Search for the cell housing the specified text and yield its (x, y) center coordinate. 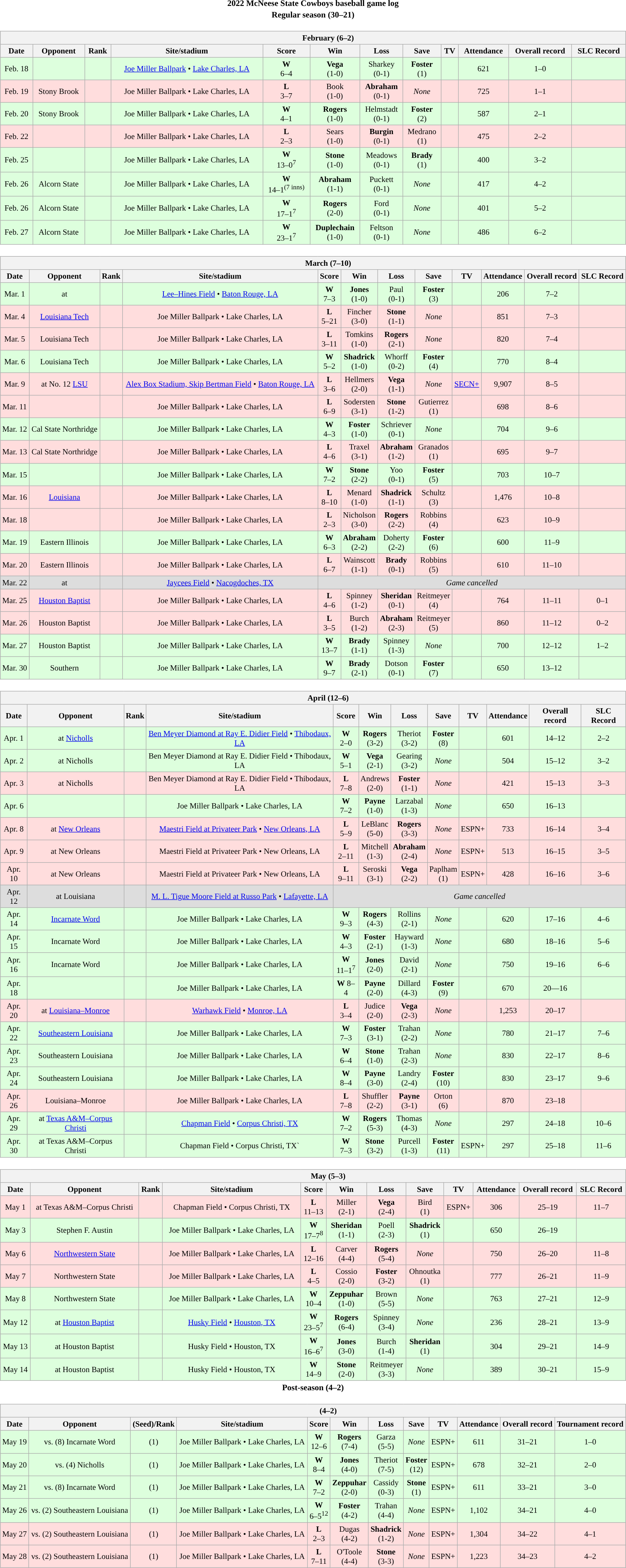
Helmstadt(0-1) (381, 114)
Abraham(0-1) (381, 91)
Apr. 3 (14, 784)
Burch(1-2) (359, 623)
Zeppuhar(1-0) (347, 1298)
Larzabal(1-3) (409, 806)
860 (503, 623)
28–21 (548, 1322)
23–17 (555, 1078)
12–9 (601, 1298)
3–6 (604, 874)
10–8 (552, 497)
L2–11 (346, 851)
Rogers(5-4) (386, 1254)
W6–512 (319, 1510)
L7–11 (319, 1556)
587 (483, 114)
Abraham(1-2) (396, 452)
Apr. 1 (14, 738)
21–17 (555, 1033)
Jones(2-0) (375, 965)
Apr. 14 (14, 918)
Southern (64, 668)
1,253 (508, 1011)
29–21 (548, 1346)
Garza(5-5) (386, 1442)
601 (508, 738)
Payne(3-1) (409, 1101)
Whorff(0-2) (396, 362)
W9–7 (329, 668)
Carver(4-4) (347, 1254)
304 (496, 1346)
0–2 (603, 623)
6–2 (540, 232)
Sheridan(1) (425, 1346)
Mar. 12 (15, 430)
Feb. 20 (17, 114)
19–16 (555, 965)
L3–4 (346, 1011)
15–13 (555, 784)
L4–5 (313, 1276)
Shuffler(2-2) (375, 1101)
Apr. 22 (14, 1033)
Apr. 26 (14, 1101)
May 26 (15, 1510)
Apr. 20 (14, 1011)
L8–10 (329, 497)
11–10 (552, 564)
Theriot(3-2) (409, 738)
Foster(9) (443, 988)
10–6 (604, 1123)
at Louisiana (75, 896)
16–16 (555, 874)
Schultz(3) (433, 497)
16–13 (555, 806)
3–4 (604, 828)
May 7 (15, 1276)
Feb. 18 (17, 68)
Mar. 18 (15, 520)
733 (508, 828)
486 (483, 232)
Rogers(7-4) (349, 1442)
Bird(1) (425, 1207)
Vega(2-2) (409, 874)
Spinney(1-2) (359, 601)
780 (508, 1033)
Andrews(2-0) (375, 784)
W4–1 (286, 114)
Duplechain(1-0) (335, 232)
May 14 (15, 1370)
16–14 (555, 828)
Foster(3-2) (386, 1276)
Jones(1-0) (359, 294)
Trahan(2-3) (409, 1056)
4–1 (590, 1534)
Lee–Hines Field • Baton Rouge, LA (220, 294)
Mar. 13 (15, 452)
Apr. 30 (14, 1146)
24–18 (555, 1123)
Vega(2-3) (409, 1011)
26–21 (548, 1276)
(Seed)/Rank (154, 1424)
W14–9 (313, 1370)
Dillard(4-3) (409, 988)
Orton(6) (443, 1101)
7–3 (552, 316)
W6–3 (329, 542)
704 (503, 430)
5–6 (604, 941)
Brady(2-1) (359, 668)
Reitmeyer(3-3) (386, 1370)
Jones(4-0) (349, 1465)
Apr. 6 (14, 806)
Hayward(1-3) (409, 941)
May 28 (15, 1556)
May 6 (15, 1254)
770 (503, 362)
3–3 (604, 784)
Reitmeyer(5) (433, 623)
Reitmeyer(4) (433, 601)
Foster(3) (433, 294)
1–2 (603, 645)
13–12 (552, 668)
Mar. 11 (15, 406)
March (7–10) (313, 263)
Mar. 16 (15, 497)
Vega(2-4) (386, 1207)
428 (508, 874)
11–8 (601, 1254)
May 27 (15, 1534)
L6–9 (329, 406)
Thomas(4-3) (409, 1123)
Miller(2-1) (347, 1207)
678 (479, 1465)
L9–11 (346, 874)
Mar. 5 (15, 339)
Foster(4-2) (349, 1510)
W23–57 (313, 1322)
Fincher(3-0) (359, 316)
11–7 (601, 1207)
Tomkins(1-0) (359, 339)
LeBlanc(5-0) (375, 828)
Payne(3-0) (375, 1078)
Feb. 19 (17, 91)
417 (483, 184)
Puckett(0-1) (381, 184)
Foster(11) (443, 1146)
26–19 (548, 1230)
421 (508, 784)
Apr. 29 (14, 1123)
7–6 (604, 1033)
M. L. Tigue Moore Field at Russo Park • Lafayette, LA (240, 896)
Feb. 25 (17, 160)
Burgin(0-1) (381, 136)
Foster(8) (443, 738)
621 (483, 68)
Foster(4) (433, 362)
Warhawk Field • Monroe, LA (240, 1011)
L3–5 (329, 623)
Yoo(0-1) (396, 474)
Feb. 27 (17, 232)
Apr. 9 (14, 851)
32–21 (527, 1465)
Apr. 8 (14, 828)
L6–7 (329, 564)
Doherty(2-2) (396, 542)
Sheridan(1-1) (347, 1230)
Mar. 1 (15, 294)
Apr. 12 (14, 896)
Cossio(2-0) (347, 1276)
L5–9 (346, 828)
Mar. 30 (15, 668)
23–18 (555, 1101)
820 (503, 339)
Poell(2-3) (386, 1230)
L3–6 (329, 384)
Burch(1-4) (386, 1346)
680 (508, 941)
1,304 (479, 1534)
7–4 (552, 339)
Trahan(2-2) (409, 1033)
34–23 (527, 1556)
698 (503, 406)
764 (503, 601)
Feltson(0-1) (381, 232)
Rogers(2-1) (396, 339)
16–15 (555, 851)
25–19 (548, 1207)
O'Toole(4-4) (349, 1556)
777 (496, 1276)
Rogers(4-3) (375, 918)
4–6 (604, 918)
11–11 (552, 601)
Abraham(1-1) (335, 184)
30–21 (548, 1370)
20—16 (555, 988)
W13–7 (329, 645)
Sodersten(3-1) (359, 406)
600 (503, 542)
8–5 (552, 384)
Sears(1-0) (335, 136)
Sheridan(0-1) (396, 601)
Shadrick(1-2) (386, 1534)
620 (508, 918)
14–12 (555, 738)
Dotson(0-1) (396, 668)
SECN+ (467, 384)
May 21 (15, 1487)
6–6 (604, 965)
Brady(0-1) (396, 564)
Judice(2-0) (375, 1011)
Mar. 4 (15, 316)
(4–2) (313, 1411)
725 (483, 91)
Meadows(0-1) (381, 160)
623 (503, 520)
10–9 (552, 520)
Foster(6) (433, 542)
31–21 (527, 1442)
9,907 (503, 384)
Mar. 9 (15, 384)
17–16 (555, 918)
Apr. 16 (14, 965)
Paul(0-1) (396, 294)
Foster(2-1) (375, 941)
Schriever(0-1) (396, 430)
W16–67 (313, 1346)
Mar. 20 (15, 564)
Mar. 15 (15, 474)
Brady(1-1) (359, 645)
Ford(0-1) (381, 208)
February (6–2) (313, 38)
L11–13 (313, 1207)
W2–0 (346, 738)
Mar. 25 (15, 601)
Vega(1-0) (335, 68)
W17–78 (313, 1230)
Shadrick(1) (425, 1230)
Mitchell(1-3) (375, 851)
Paplham(1) (443, 874)
at No. 12 LSU (64, 384)
Stone(1-1) (396, 316)
Payne(2-0) (375, 988)
13–9 (601, 1322)
Stephen F. Austin (85, 1230)
Cassidy(0-3) (386, 1487)
Traxel(3-1) (359, 452)
Rogers(1-0) (335, 114)
Stone(3-2) (375, 1146)
L3–11 (329, 339)
Book(1-0) (335, 91)
David(2-1) (409, 965)
8–4 (552, 362)
Abraham(2-3) (396, 623)
870 (508, 1101)
Foster(1-1) (409, 784)
33–21 (527, 1487)
Shadrick(1-0) (359, 362)
W11–17 (346, 965)
May 13 (15, 1346)
L5–21 (329, 316)
1,102 (479, 1510)
Mar. 26 (15, 623)
851 (503, 316)
9–7 (552, 452)
306 (496, 1207)
18–16 (555, 941)
W14–1(7 inns) (286, 184)
Spinney(3-4) (386, 1322)
34–22 (527, 1534)
Seroski(3-1) (375, 874)
475 (483, 136)
27–21 (548, 1298)
400 (483, 160)
W23–17 (286, 232)
11–12 (552, 623)
Jaycees Field • Nacogdoches, TX (220, 582)
763 (496, 1298)
Foster(10) (443, 1078)
Foster(1-0) (359, 430)
513 (508, 851)
Brown(5-5) (386, 1298)
Abraham(2-2) (359, 542)
Rogers(3-2) (375, 738)
Shadrick(1-1) (396, 497)
1,223 (479, 1556)
W5–1 (346, 761)
Stone(3-3) (386, 1556)
670 (508, 988)
Zeppuhar(2-0) (349, 1487)
Granados(1) (433, 452)
Foster(1) (422, 68)
Tournament record (590, 1424)
May (5–3) (313, 1176)
W9–3 (346, 918)
Vega(1-1) (396, 384)
Rogers(5-3) (375, 1123)
Foster(12) (416, 1465)
W17–17 (286, 208)
Rogers(2-2) (396, 520)
W13–07 (286, 160)
12–12 (552, 645)
Stone(1-2) (396, 406)
Brady(1) (422, 160)
5–2 (540, 208)
1–1 (540, 91)
May 8 (15, 1298)
4–0 (590, 1510)
26–20 (548, 1254)
Abraham(2-4) (409, 851)
Mar. 6 (15, 362)
May 12 (15, 1322)
Theriot(7-5) (386, 1465)
Trahan(4-4) (386, 1510)
Chapman Field • Corpus Christi, TX` (240, 1146)
L12–16 (313, 1254)
Rogers(6-4) (347, 1322)
389 (496, 1370)
Gutierrez(1) (433, 406)
Menard(1-0) (359, 497)
Vega(2-1) (375, 761)
May 1 (15, 1207)
Foster(2) (422, 114)
Feb. 22 (17, 136)
10–7 (552, 474)
Nicholson(3-0) (359, 520)
15–12 (555, 761)
May 20 (15, 1465)
3–0 (590, 1487)
Ohnoutka(1) (425, 1276)
Mar. 22 (15, 582)
Purcell(1-3) (409, 1146)
Dugas(4-2) (349, 1534)
Apr. 23 (14, 1056)
Apr. 10 (14, 874)
April (12–6) (313, 698)
at Louisiana–Monroe (75, 1011)
W 8–4 (346, 988)
Rollins(2-1) (409, 918)
Louisiana–Monroe (75, 1101)
May 3 (15, 1230)
Mar. 27 (15, 645)
2–0 (590, 1465)
Jones(3-0) (347, 1346)
11–6 (604, 1146)
Stone(2-0) (347, 1370)
Apr. 2 (14, 761)
610 (503, 564)
Medrano(1) (422, 136)
504 (508, 761)
703 (503, 474)
236 (496, 1322)
Apr. 24 (14, 1078)
W10–4 (313, 1298)
1,476 (503, 497)
vs. (4) Nicholls (80, 1465)
W12–6 (319, 1442)
Foster(7) (433, 668)
Stone(2-2) (359, 474)
22–17 (555, 1056)
Gearing(3-2) (409, 761)
Mar. 19 (15, 542)
Wainscott(1-1) (359, 564)
Robbins(5) (433, 564)
Landry(2-4) (409, 1078)
14–9 (601, 1346)
2–1 (540, 114)
0–1 (603, 601)
Hellmers(2-0) (359, 384)
25–18 (555, 1146)
Robbins(4) (433, 520)
Stone(1) (416, 1487)
20–17 (555, 1011)
700 (503, 645)
Sharkey(0-1) (381, 68)
Foster(3-1) (375, 1033)
Rogers(3-3) (409, 828)
695 (503, 452)
Apr. 18 (14, 988)
May 19 (15, 1442)
34–21 (527, 1510)
401 (483, 208)
Payne(1-0) (375, 806)
3–5 (604, 851)
W5–2 (329, 362)
15–9 (601, 1370)
Rogers(2-0) (335, 208)
Foster(5) (433, 474)
Spinney(1-3) (396, 645)
Louisiana (64, 497)
7–2 (552, 294)
L3–7 (286, 91)
206 (503, 294)
Alex Box Stadium, Skip Bertman Field • Baton Rouge, LA (220, 384)
Apr. 15 (14, 941)
